For the text-containing cell, return its midpoint in (X, Y) coordinate format. 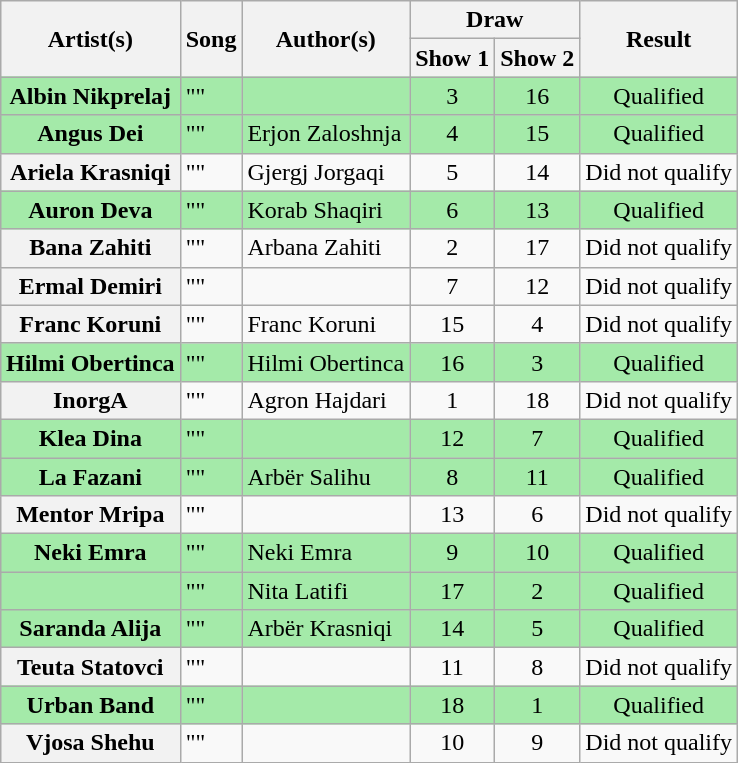
Korab Shaqiri (326, 210)
Urban Band (90, 705)
Ermal Demiri (90, 286)
Show 2 (538, 58)
Bana Zahiti (90, 248)
Ariela Krasniqi (90, 172)
Auron Deva (90, 210)
InorgA (90, 400)
Author(s) (326, 39)
Song (211, 39)
Nita Latifi (326, 591)
La Fazani (90, 477)
Vjosa Shehu (90, 743)
Erjon Zaloshnja (326, 134)
Gjergj Jorgaqi (326, 172)
Klea Dina (90, 438)
Arbër Krasniqi (326, 629)
Agron Hajdari (326, 400)
Saranda Alija (90, 629)
Result (659, 39)
Angus Dei (90, 134)
Arbër Salihu (326, 477)
Draw (495, 20)
Arbana Zahiti (326, 248)
Albin Nikprelaj (90, 96)
Mentor Mripa (90, 515)
Artist(s) (90, 39)
Teuta Statovci (90, 667)
Show 1 (452, 58)
